Search for the cell housing the specified text and yield its [X, Y] center coordinate. 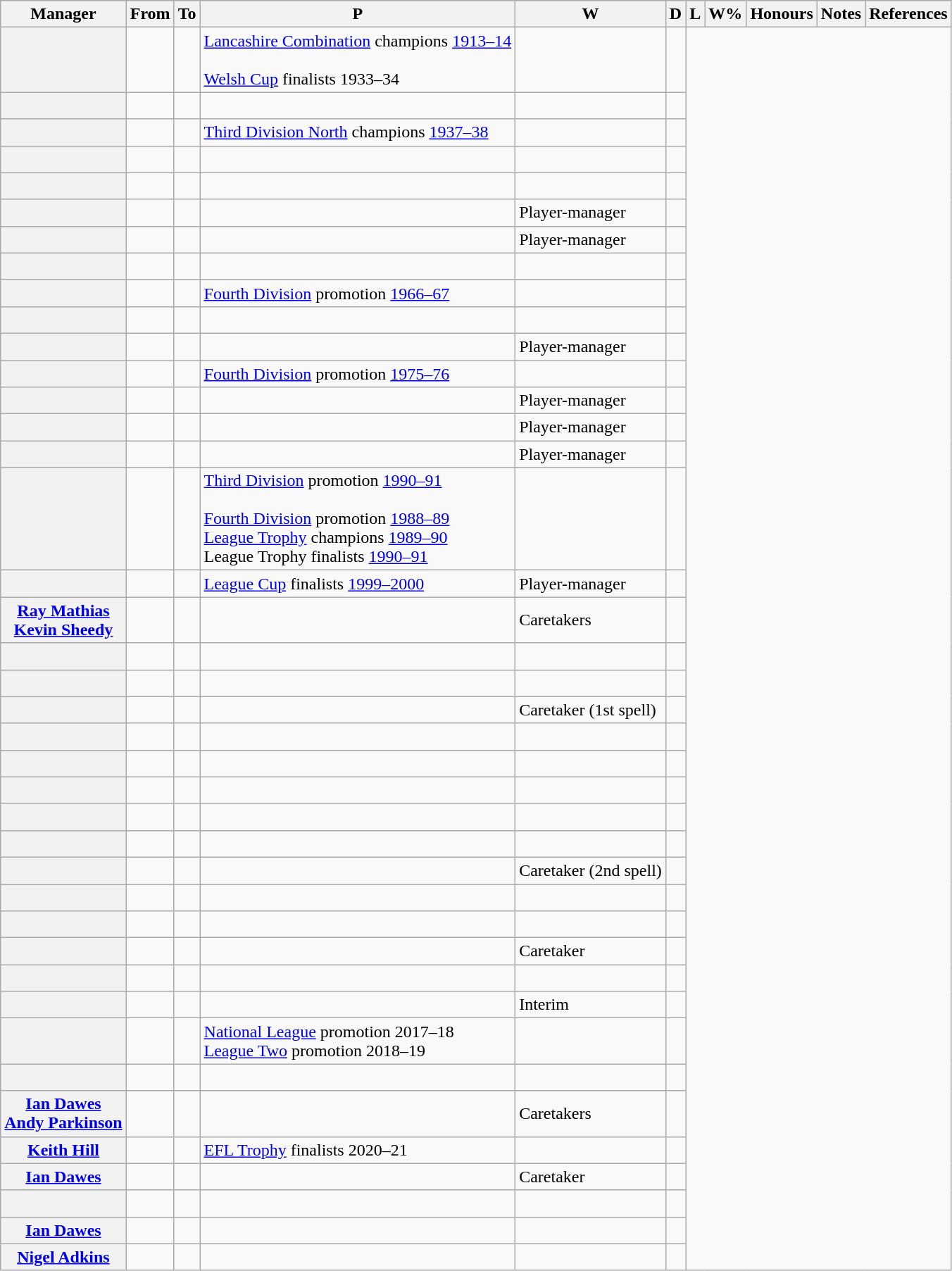
Honours [782, 14]
To [187, 14]
Lancashire Combination champions 1913–14Welsh Cup finalists 1933–34 [358, 60]
League Cup finalists 1999–2000 [358, 584]
Ian Dawes Andy Parkinson [63, 1114]
Fourth Division promotion 1975–76 [358, 374]
EFL Trophy finalists 2020–21 [358, 1150]
Third Division North champions 1937–38 [358, 132]
From [150, 14]
D [675, 14]
Notes [841, 14]
National League promotion 2017–18League Two promotion 2018–19 [358, 1041]
Manager [63, 14]
Ray Mathias Kevin Sheedy [63, 620]
Fourth Division promotion 1966–67 [358, 293]
W% [725, 14]
L [696, 14]
Third Division promotion 1990–91Fourth Division promotion 1988–89 League Trophy champions 1989–90 League Trophy finalists 1990–91 [358, 519]
W [591, 14]
References [908, 14]
Caretaker (1st spell) [591, 710]
Nigel Adkins [63, 1257]
Interim [591, 1005]
Keith Hill [63, 1150]
Caretaker (2nd spell) [591, 870]
P [358, 14]
